Capture the cell that displays the provided text and extract its [x, y] central coordinate. 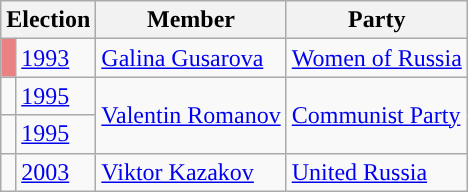
1993 [56, 58]
Election [48, 20]
Women of Russia [376, 58]
Galina Gusarova [191, 58]
2003 [56, 172]
Communist Party [376, 115]
Viktor Kazakov [191, 172]
Party [376, 20]
Member [191, 20]
Valentin Romanov [191, 115]
United Russia [376, 172]
